For the text-containing cell, return its midpoint in (x, y) coordinate format. 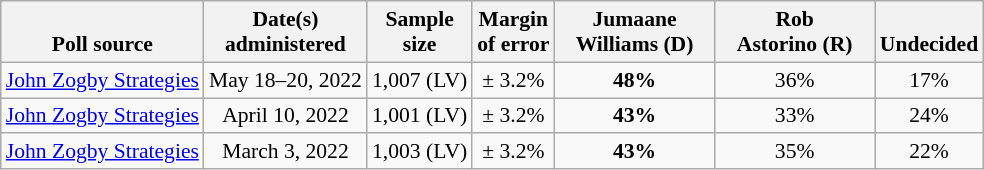
JumaaneWilliams (D) (634, 32)
May 18–20, 2022 (286, 80)
RobAstorino (R) (795, 32)
Samplesize (420, 32)
36% (795, 80)
March 3, 2022 (286, 152)
33% (795, 116)
Date(s)administered (286, 32)
1,001 (LV) (420, 116)
22% (929, 152)
Poll source (102, 32)
1,003 (LV) (420, 152)
17% (929, 80)
24% (929, 116)
1,007 (LV) (420, 80)
April 10, 2022 (286, 116)
Undecided (929, 32)
48% (634, 80)
Marginof error (513, 32)
35% (795, 152)
